Capture the cell that displays the provided text and extract its (x, y) central coordinate. 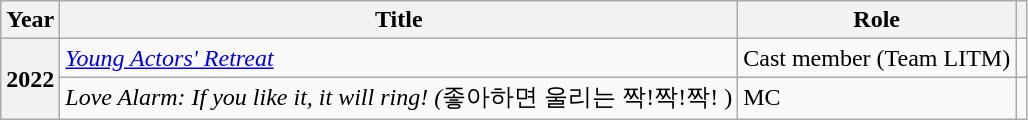
Love Alarm: If you like it, it will ring! (좋아하면 울리는 짝!짝!짝! ) (399, 98)
Cast member (Team LITM) (877, 58)
Title (399, 20)
2022 (30, 80)
Year (30, 20)
Young Actors' Retreat (399, 58)
Role (877, 20)
MC (877, 98)
